Pinpoint the cell where the given text exists, returning its (X, Y) midpoint coordinate. 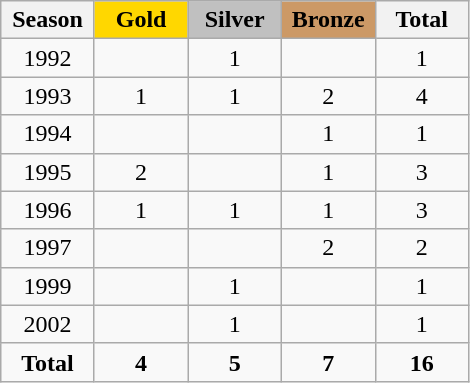
1999 (48, 286)
Season (48, 20)
7 (328, 362)
1993 (48, 96)
1992 (48, 58)
1994 (48, 134)
5 (235, 362)
1995 (48, 172)
1997 (48, 248)
Silver (235, 20)
1996 (48, 210)
16 (422, 362)
2002 (48, 324)
Bronze (328, 20)
Gold (141, 20)
